Pinpoint the cell where the given text exists, returning its (x, y) midpoint coordinate. 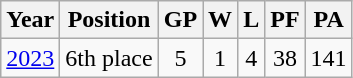
6th place (109, 58)
2023 (30, 58)
L (252, 20)
1 (220, 58)
38 (285, 58)
5 (180, 58)
Position (109, 20)
4 (252, 58)
Year (30, 20)
PF (285, 20)
141 (328, 58)
PA (328, 20)
W (220, 20)
GP (180, 20)
